For the text-containing cell, return its midpoint in (x, y) coordinate format. 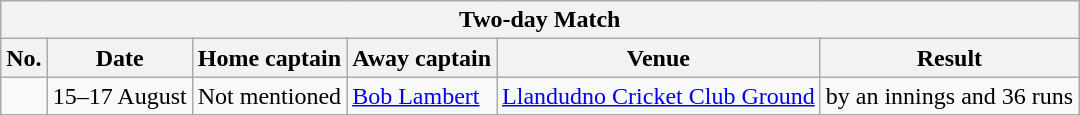
Two-day Match (540, 20)
Result (949, 58)
Not mentioned (269, 96)
Venue (659, 58)
Home captain (269, 58)
Away captain (422, 58)
15–17 August (120, 96)
Date (120, 58)
No. (24, 58)
by an innings and 36 runs (949, 96)
Llandudno Cricket Club Ground (659, 96)
Bob Lambert (422, 96)
